Detect which cell encompasses the target text, then output its [x, y] center coordinate. 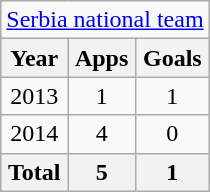
Year [34, 58]
Total [34, 172]
0 [173, 134]
4 [102, 134]
Serbia national team [105, 20]
2014 [34, 134]
Apps [102, 58]
Goals [173, 58]
2013 [34, 96]
5 [102, 172]
